Pinpoint the cell where the given text exists, returning its [X, Y] midpoint coordinate. 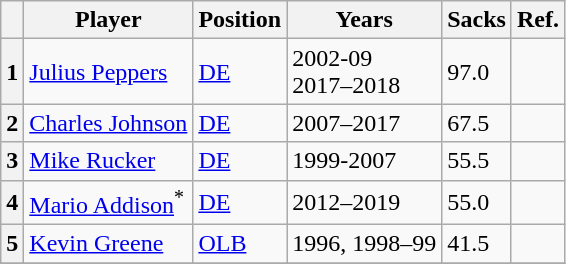
Position [240, 20]
Mario Addison* [108, 202]
2012–2019 [364, 202]
2007–2017 [364, 123]
Julius Peppers [108, 72]
Charles Johnson [108, 123]
41.5 [477, 244]
Ref. [538, 20]
1 [12, 72]
Kevin Greene [108, 244]
97.0 [477, 72]
55.5 [477, 161]
Mike Rucker [108, 161]
1996, 1998–99 [364, 244]
3 [12, 161]
Sacks [477, 20]
Years [364, 20]
55.0 [477, 202]
67.5 [477, 123]
5 [12, 244]
2002-092017–2018 [364, 72]
4 [12, 202]
1999-2007 [364, 161]
Player [108, 20]
2 [12, 123]
OLB [240, 244]
